Scan for the cell matching the given text and deliver its [x, y] coordinate at center. 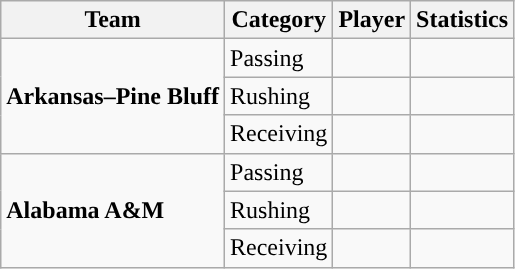
Team [113, 20]
Statistics [462, 20]
Arkansas–Pine Bluff [113, 96]
Alabama A&M [113, 210]
Player [372, 20]
Category [279, 20]
